Provide the [x, y] coordinate of the cell's center where the given text is located.  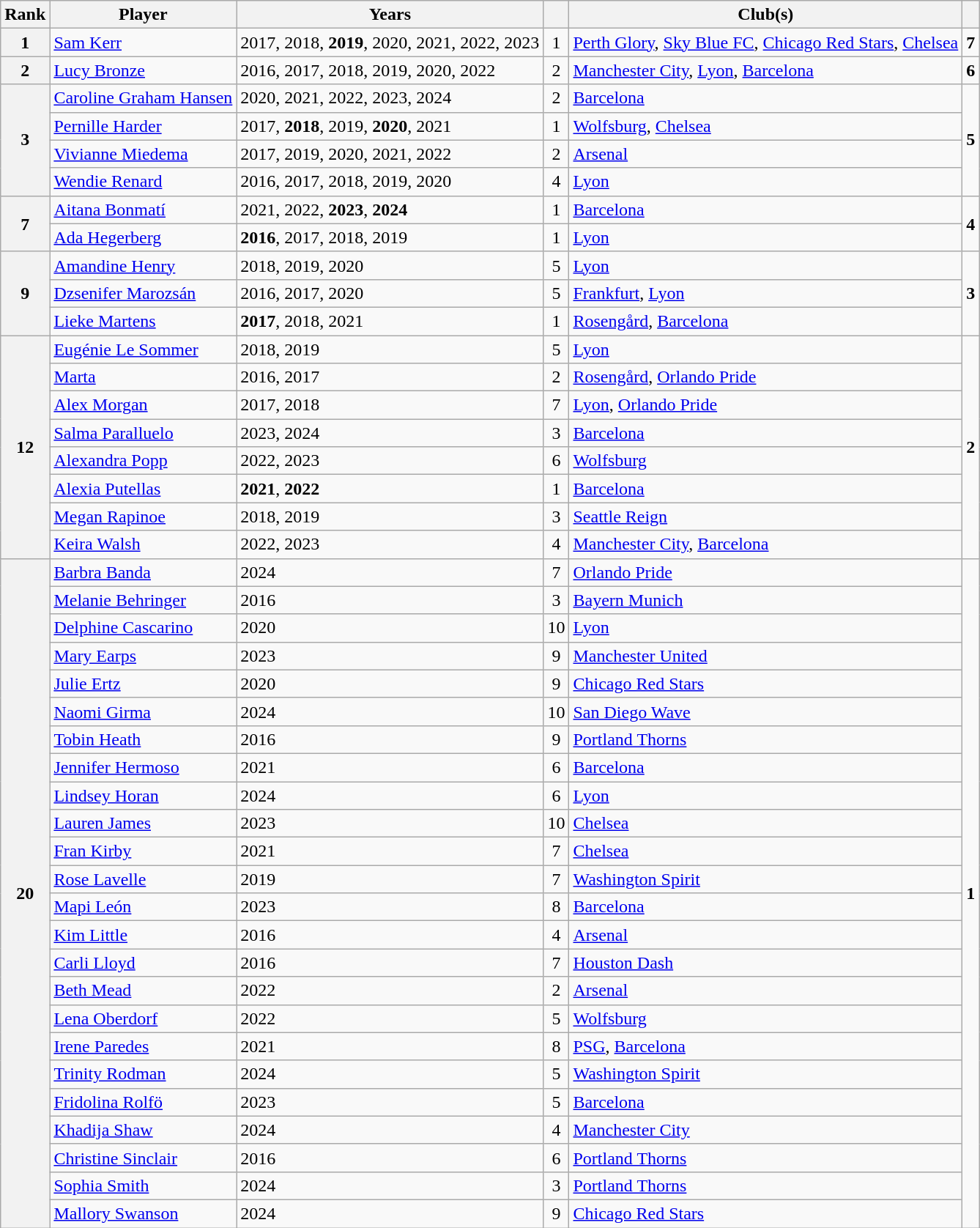
Melanie Behringer [144, 600]
2020, 2021, 2022, 2023, 2024 [390, 98]
Barbra Banda [144, 572]
Khadija Shaw [144, 1130]
Irene Paredes [144, 1046]
Houston Dash [766, 963]
Dzsenifer Marozsán [144, 293]
Club(s) [766, 15]
2021, 2022 [390, 489]
2017, 2018 [390, 405]
2017, 2019, 2020, 2021, 2022 [390, 154]
San Diego Wave [766, 711]
Bayern Munich [766, 600]
Alexia Putellas [144, 489]
Megan Rapinoe [144, 517]
Kim Little [144, 935]
2021, 2022, 2023, 2024 [390, 210]
Mary Earps [144, 656]
Delphine Cascarino [144, 628]
2016, 2017, 2018, 2019, 2020, 2022 [390, 70]
Lindsey Horan [144, 795]
Amandine Henry [144, 265]
Salma Paralluelo [144, 433]
Lauren James [144, 824]
Tobin Heath [144, 739]
Keira Walsh [144, 544]
Aitana Bonmatí [144, 210]
Player [144, 15]
Sam Kerr [144, 42]
Eugénie Le Sommer [144, 349]
Sophia Smith [144, 1186]
Lieke Martens [144, 321]
Alexandra Popp [144, 461]
2016, 2017, 2020 [390, 293]
PSG, Barcelona [766, 1046]
Christine Sinclair [144, 1158]
2017, 2018, 2021 [390, 321]
Jennifer Hermoso [144, 767]
20 [25, 893]
Beth Mead [144, 991]
Pernille Harder [144, 126]
Manchester City, Barcelona [766, 544]
Rose Lavelle [144, 879]
Marta [144, 377]
Lyon, Orlando Pride [766, 405]
2016, 2017, 2018, 2019 [390, 237]
Caroline Graham Hansen [144, 98]
Orlando Pride [766, 572]
Rank [25, 15]
Alex Morgan [144, 405]
Mallory Swanson [144, 1213]
Seattle Reign [766, 517]
12 [25, 447]
Rosengård, Barcelona [766, 321]
Frankfurt, Lyon [766, 293]
Lena Oberdorf [144, 1018]
Rosengård, Orlando Pride [766, 377]
2017, 2018, 2019, 2020, 2021, 2022, 2023 [390, 42]
Fridolina Rolfö [144, 1102]
Julie Ertz [144, 684]
Mapi León [144, 907]
2018, 2019, 2020 [390, 265]
Perth Glory, Sky Blue FC, Chicago Red Stars, Chelsea [766, 42]
Vivianne Miedema [144, 154]
Lucy Bronze [144, 70]
Manchester City [766, 1130]
Carli Lloyd [144, 963]
Wendie Renard [144, 182]
Naomi Girma [144, 711]
2019 [390, 879]
Wolfsburg, Chelsea [766, 126]
2016, 2017 [390, 377]
Manchester United [766, 656]
2017, 2018, 2019, 2020, 2021 [390, 126]
2023, 2024 [390, 433]
Years [390, 15]
Ada Hegerberg [144, 237]
Manchester City, Lyon, Barcelona [766, 70]
2016, 2017, 2018, 2019, 2020 [390, 182]
Trinity Rodman [144, 1074]
Fran Kirby [144, 851]
